Locate the cell with the specified text and output its [x, y] center coordinate. 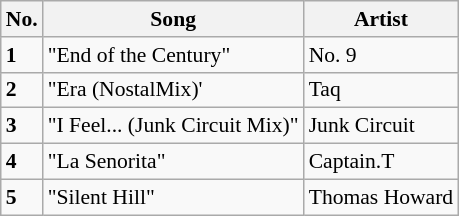
1 [22, 55]
"Silent Hill" [174, 197]
Taq [382, 90]
"La Senorita" [174, 162]
"End of the Century" [174, 55]
Junk Circuit [382, 126]
Song [174, 19]
4 [22, 162]
No. [22, 19]
Captain.T [382, 162]
3 [22, 126]
5 [22, 197]
2 [22, 90]
Artist [382, 19]
"I Feel... (Junk Circuit Mix)" [174, 126]
No. 9 [382, 55]
"Era (NostalMix)' [174, 90]
Thomas Howard [382, 197]
